From the cell containing the given text, extract its center point as (x, y) coordinate. 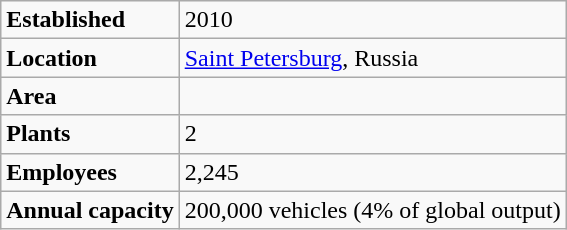
Saint Petersburg, Russia (372, 58)
Plants (90, 134)
Annual capacity (90, 210)
2,245 (372, 172)
Employees (90, 172)
200,000 vehicles (4% of global output) (372, 210)
Established (90, 20)
2010 (372, 20)
Location (90, 58)
2 (372, 134)
Area (90, 96)
